Output the [X, Y] coordinate of the center of the cell containing the given text.  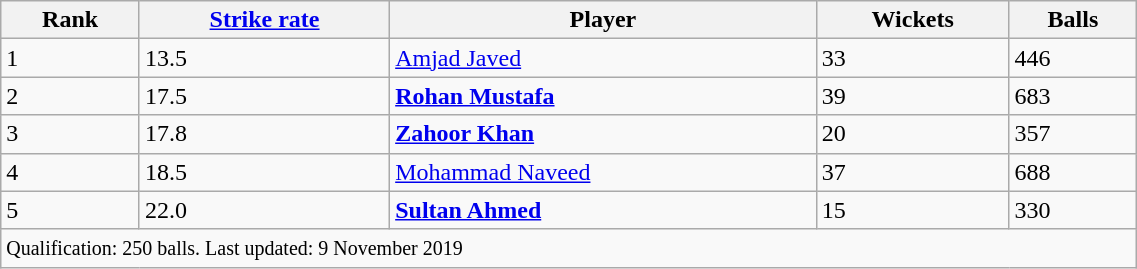
20 [912, 134]
2 [70, 96]
18.5 [264, 172]
446 [1073, 58]
1 [70, 58]
22.0 [264, 210]
13.5 [264, 58]
Sultan Ahmed [604, 210]
5 [70, 210]
Balls [1073, 20]
357 [1073, 134]
Zahoor Khan [604, 134]
4 [70, 172]
3 [70, 134]
37 [912, 172]
17.5 [264, 96]
688 [1073, 172]
Qualification: 250 balls. Last updated: 9 November 2019 [569, 248]
17.8 [264, 134]
Wickets [912, 20]
Mohammad Naveed [604, 172]
39 [912, 96]
Player [604, 20]
33 [912, 58]
683 [1073, 96]
Amjad Javed [604, 58]
Strike rate [264, 20]
15 [912, 210]
Rohan Mustafa [604, 96]
Rank [70, 20]
330 [1073, 210]
